Capture the cell that displays the provided text and extract its [X, Y] central coordinate. 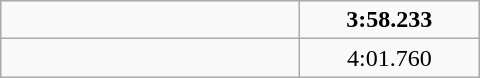
3:58.233 [390, 20]
4:01.760 [390, 58]
